Locate the cell with the specified text and output its (x, y) center coordinate. 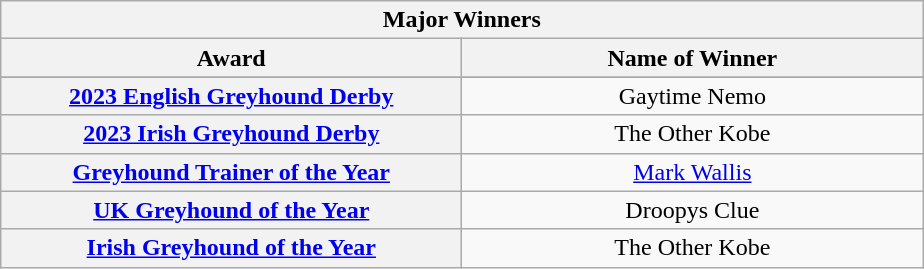
Award (232, 58)
Mark Wallis (692, 172)
2023 Irish Greyhound Derby (232, 134)
Name of Winner (692, 58)
2023 English Greyhound Derby (232, 96)
Greyhound Trainer of the Year (232, 172)
UK Greyhound of the Year (232, 210)
Gaytime Nemo (692, 96)
Droopys Clue (692, 210)
Irish Greyhound of the Year (232, 248)
Major Winners (462, 20)
